From the cell containing the given text, extract its center point as [X, Y] coordinate. 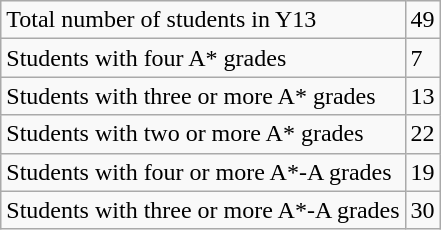
Students with three or more A*-A grades [203, 210]
Students with four A* grades [203, 58]
Total number of students in Y13 [203, 20]
49 [422, 20]
7 [422, 58]
Students with four or more A*-A grades [203, 172]
13 [422, 96]
30 [422, 210]
19 [422, 172]
Students with two or more A* grades [203, 134]
22 [422, 134]
Students with three or more A* grades [203, 96]
